Extract the [x, y] coordinate from the center of the cell holding the provided text.  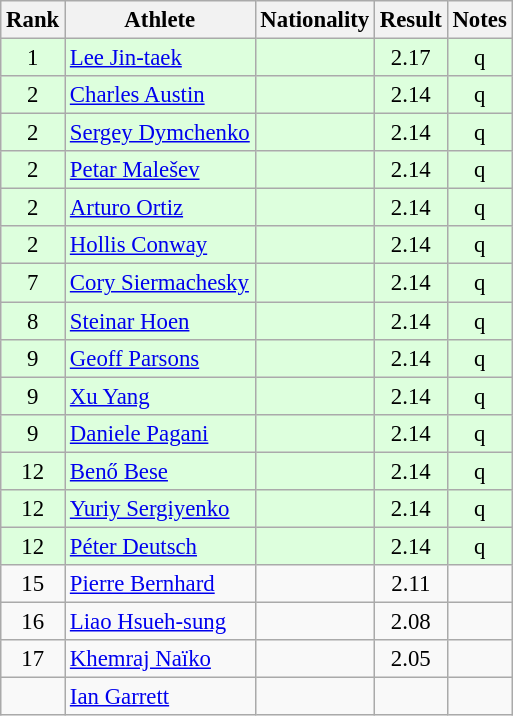
Cory Siermachesky [160, 283]
Liao Hsueh-sung [160, 621]
Nationality [314, 20]
Lee Jin-taek [160, 58]
16 [33, 621]
Xu Yang [160, 396]
2.11 [412, 584]
Hollis Conway [160, 245]
Péter Deutsch [160, 546]
15 [33, 584]
Athlete [160, 20]
Arturo Ortiz [160, 208]
2.17 [412, 58]
Geoff Parsons [160, 358]
8 [33, 321]
7 [33, 283]
Khemraj Naïko [160, 659]
2.05 [412, 659]
Petar Malešev [160, 170]
Yuriy Sergiyenko [160, 509]
Notes [480, 20]
1 [33, 58]
Sergey Dymchenko [160, 133]
17 [33, 659]
2.08 [412, 621]
Result [412, 20]
Ian Garrett [160, 697]
Daniele Pagani [160, 433]
Rank [33, 20]
Pierre Bernhard [160, 584]
Benő Bese [160, 471]
Charles Austin [160, 95]
Steinar Hoen [160, 321]
